Detect which cell encompasses the target text, then output its [x, y] center coordinate. 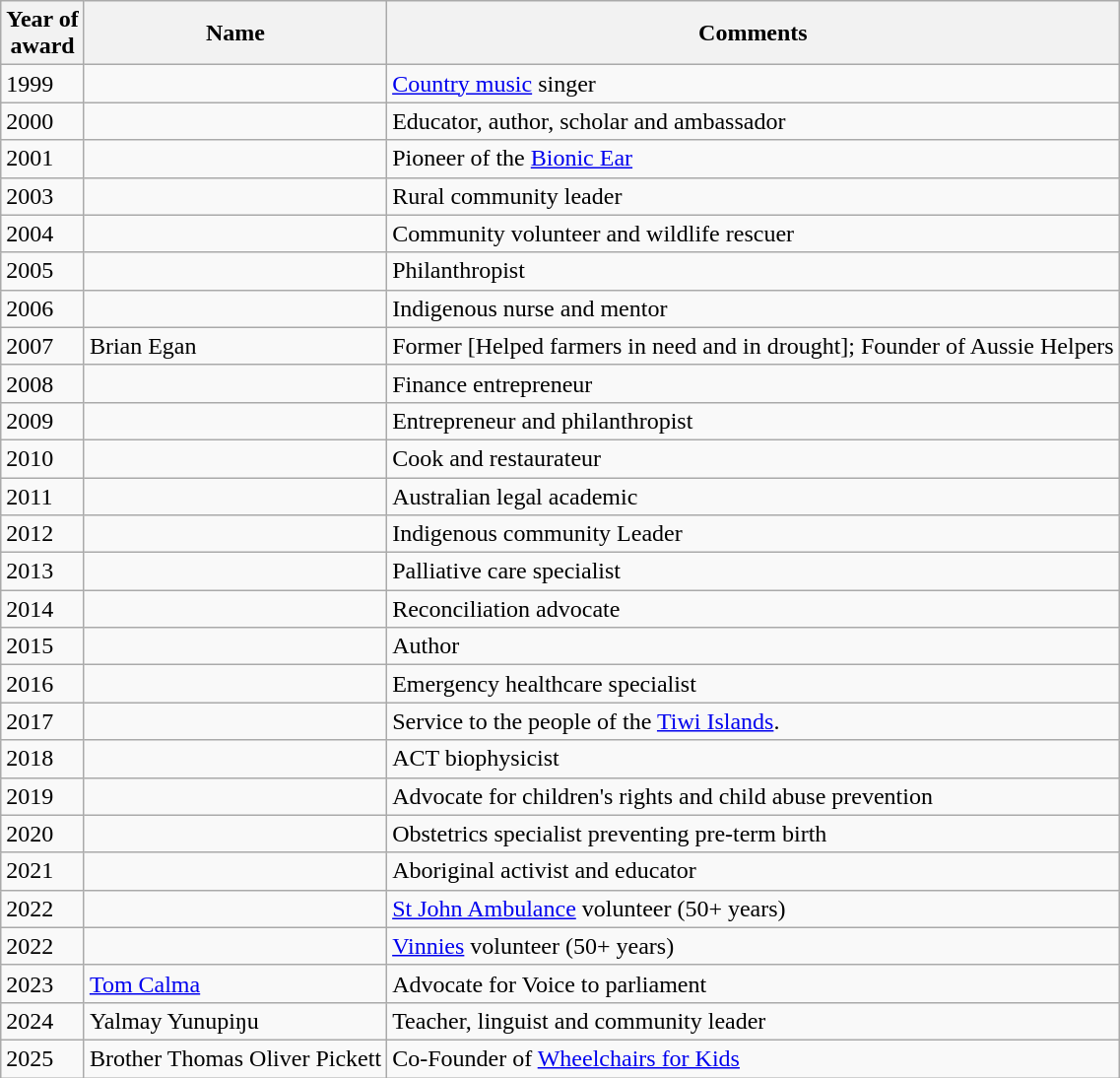
Country music singer [754, 84]
Emergency healthcare specialist [754, 684]
Palliative care specialist [754, 572]
2021 [43, 871]
2025 [43, 1058]
Philanthropist [754, 271]
2023 [43, 983]
Obstetrics specialist preventing pre-term birth [754, 834]
Community volunteer and wildlife rescuer [754, 234]
Year ofaward [43, 34]
Advocate for Voice to parliament [754, 983]
2020 [43, 834]
2015 [43, 646]
Cook and restaurateur [754, 458]
Aboriginal activist and educator [754, 871]
2016 [43, 684]
Educator, author, scholar and ambassador [754, 121]
Indigenous nurse and mentor [754, 308]
2011 [43, 496]
2018 [43, 759]
ACT biophysicist [754, 759]
Advocate for children's rights and child abuse prevention [754, 796]
2006 [43, 308]
2012 [43, 534]
2014 [43, 609]
Entrepreneur and philanthropist [754, 421]
2007 [43, 346]
Brian Egan [234, 346]
Name [234, 34]
2004 [43, 234]
Co-Founder of Wheelchairs for Kids [754, 1058]
2024 [43, 1021]
Service to the people of the Tiwi Islands. [754, 721]
Tom Calma [234, 983]
Pioneer of the Bionic Ear [754, 159]
Comments [754, 34]
2005 [43, 271]
2000 [43, 121]
Indigenous community Leader [754, 534]
Rural community leader [754, 196]
Finance entrepreneur [754, 383]
2003 [43, 196]
Australian legal academic [754, 496]
Yalmay Yunupiŋu [234, 1021]
2019 [43, 796]
St John Ambulance volunteer (50+ years) [754, 909]
2010 [43, 458]
Author [754, 646]
Vinnies volunteer (50+ years) [754, 946]
2017 [43, 721]
2001 [43, 159]
Former [Helped farmers in need and in drought]; Founder of Aussie Helpers [754, 346]
1999 [43, 84]
Teacher, linguist and community leader [754, 1021]
2009 [43, 421]
Brother Thomas Oliver Pickett [234, 1058]
Reconciliation advocate [754, 609]
2013 [43, 572]
2008 [43, 383]
